Scan for the cell matching the given text and deliver its [x, y] coordinate at center. 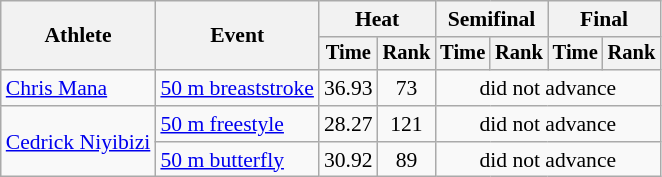
Athlete [78, 36]
36.93 [348, 88]
Cedrick Niyibizi [78, 142]
50 m breaststroke [237, 88]
Event [237, 36]
Semifinal [491, 19]
Heat [377, 19]
73 [407, 88]
50 m freestyle [237, 124]
28.27 [348, 124]
121 [407, 124]
Final [604, 19]
Chris Mana [78, 88]
